Locate the cell with the specified text and output its (x, y) center coordinate. 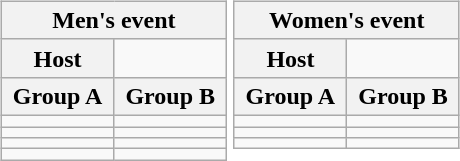
Men's event (114, 20)
Women's event (346, 20)
